Extract the (x, y) coordinate from the center of the cell holding the provided text.  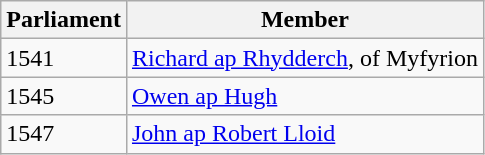
Parliament (64, 20)
1541 (64, 58)
John ap Robert Lloid (304, 134)
Owen ap Hugh (304, 96)
Member (304, 20)
Richard ap Rhydderch, of Myfyrion (304, 58)
1545 (64, 96)
1547 (64, 134)
